Provide the [X, Y] coordinate of the cell's center where the given text is located.  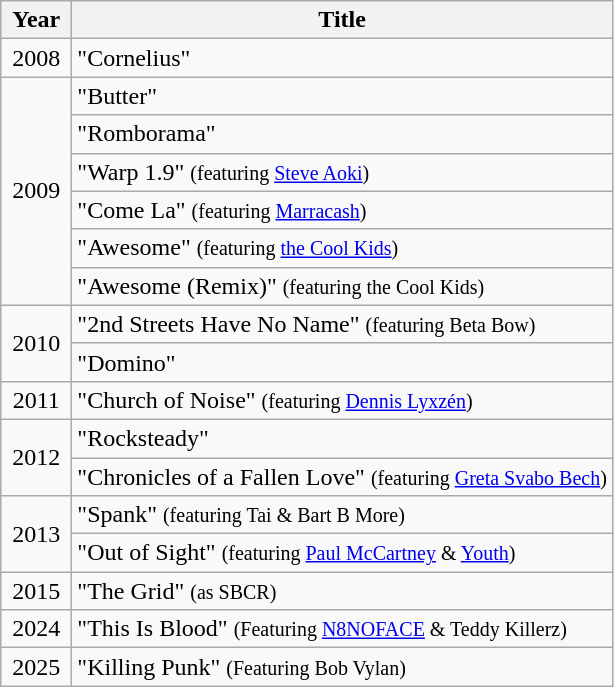
2012 [36, 457]
2024 [36, 629]
"Killing Punk" (Featuring Bob Vylan) [342, 667]
Title [342, 20]
2008 [36, 58]
2011 [36, 400]
"Rocksteady" [342, 438]
"Out of Sight" (featuring Paul McCartney & Youth) [342, 553]
"The Grid" (as SBCR) [342, 591]
"Domino" [342, 362]
"Butter" [342, 96]
"Cornelius" [342, 58]
"Come La" (featuring Marracash) [342, 210]
"Awesome (Remix)" (featuring the Cool Kids) [342, 286]
2015 [36, 591]
"Romborama" [342, 134]
2010 [36, 343]
"Church of Noise" (featuring Dennis Lyxzén) [342, 400]
2009 [36, 191]
Year [36, 20]
2025 [36, 667]
2013 [36, 534]
"Chronicles of a Fallen Love" (featuring Greta Svabo Bech) [342, 477]
"Warp 1.9" (featuring Steve Aoki) [342, 172]
"Spank" (featuring Tai & Bart B More) [342, 515]
"This Is Blood" (Featuring N8NOFACE & Teddy Killerz) [342, 629]
"Awesome" (featuring the Cool Kids) [342, 248]
"2nd Streets Have No Name" (featuring Beta Bow) [342, 324]
